Pinpoint the cell where the given text exists, returning its [X, Y] midpoint coordinate. 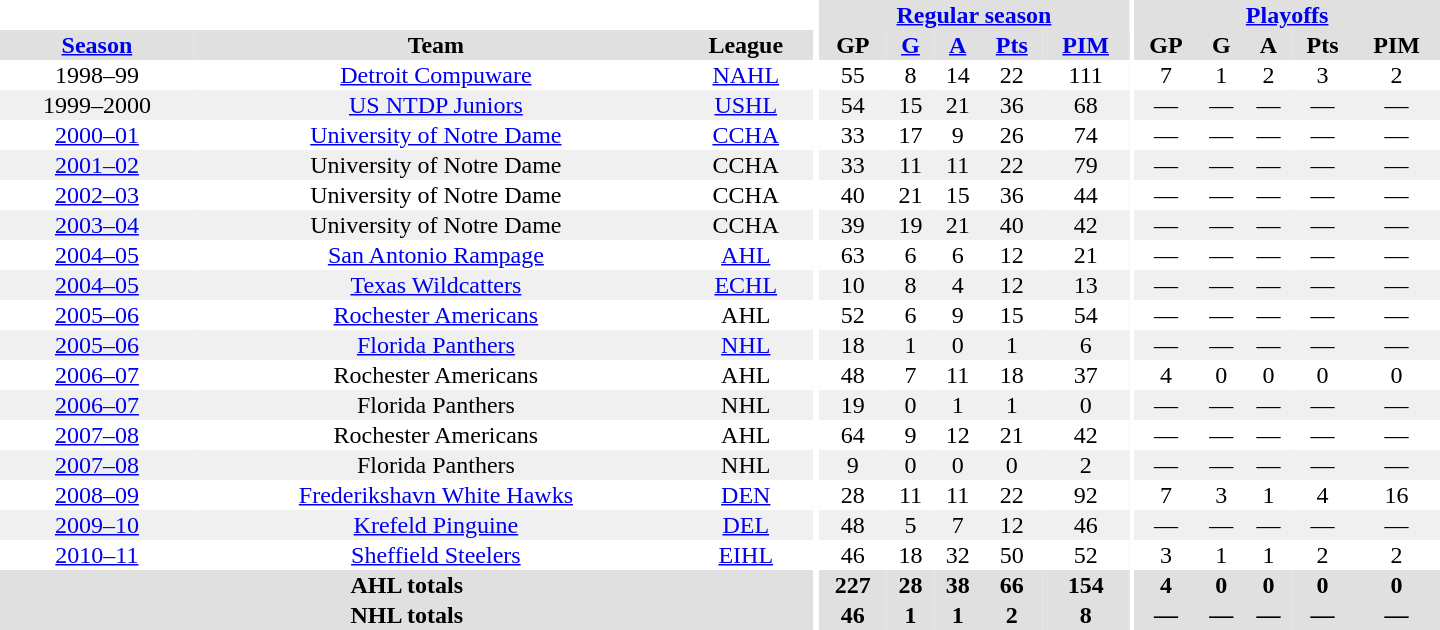
74 [1086, 135]
AHL totals [407, 585]
16 [1396, 495]
League [746, 45]
38 [958, 585]
17 [910, 135]
1998–99 [97, 75]
55 [853, 75]
2009–10 [97, 525]
44 [1086, 195]
US NTDP Juniors [436, 105]
ECHL [746, 285]
Regular season [974, 15]
1999–2000 [97, 105]
13 [1086, 285]
50 [1012, 555]
2003–04 [97, 225]
USHL [746, 105]
2010–11 [97, 555]
DEN [746, 495]
2000–01 [97, 135]
Texas Wildcatters [436, 285]
Krefeld Pinguine [436, 525]
NHL totals [407, 615]
10 [853, 285]
Team [436, 45]
68 [1086, 105]
111 [1086, 75]
39 [853, 225]
2008–09 [97, 495]
San Antonio Rampage [436, 255]
2001–02 [97, 165]
DEL [746, 525]
37 [1086, 375]
63 [853, 255]
66 [1012, 585]
92 [1086, 495]
Season [97, 45]
14 [958, 75]
26 [1012, 135]
64 [853, 435]
5 [910, 525]
227 [853, 585]
79 [1086, 165]
NAHL [746, 75]
32 [958, 555]
EIHL [746, 555]
2002–03 [97, 195]
Frederikshavn White Hawks [436, 495]
154 [1086, 585]
Detroit Compuware [436, 75]
Sheffield Steelers [436, 555]
Playoffs [1287, 15]
